Search for the cell housing the specified text and yield its (X, Y) center coordinate. 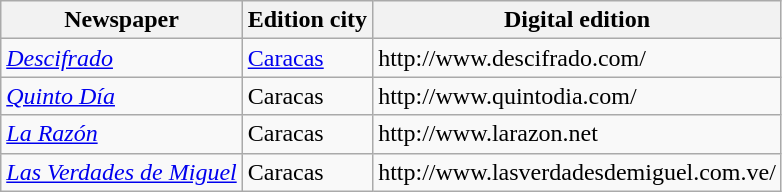
Edition city (307, 20)
http://www.lasverdadesdemiguel.com.ve/ (578, 172)
http://www.larazon.net (578, 134)
http://www.descifrado.com/ (578, 58)
Digital edition (578, 20)
Quinto Día (122, 96)
Descifrado (122, 58)
La Razón (122, 134)
Newspaper (122, 20)
Las Verdades de Miguel (122, 172)
http://www.quintodia.com/ (578, 96)
